Search for the cell housing the specified text and yield its (X, Y) center coordinate. 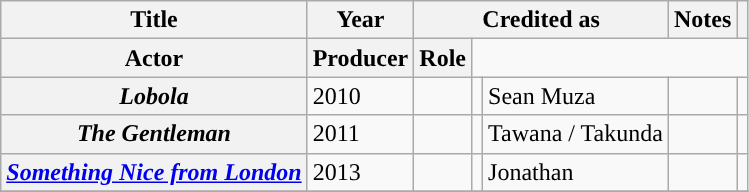
Jonathan (576, 172)
2013 (360, 172)
Role (443, 58)
Sean Muza (576, 96)
Title (154, 20)
2010 (360, 96)
Credited as (542, 20)
Something Nice from London (154, 172)
Producer (360, 58)
Notes (702, 20)
Lobola (154, 96)
Year (360, 20)
The Gentleman (154, 134)
Tawana / Takunda (576, 134)
Actor (154, 58)
2011 (360, 134)
